Capture the cell that displays the provided text and extract its [X, Y] central coordinate. 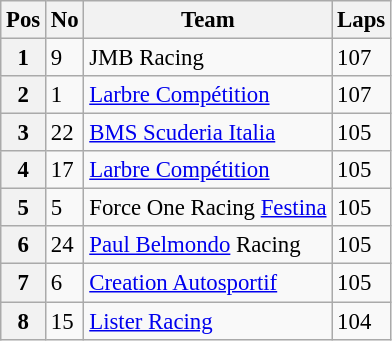
9 [65, 58]
Pos [24, 20]
104 [362, 321]
24 [65, 245]
2 [24, 95]
JMB Racing [208, 58]
3 [24, 133]
Lister Racing [208, 321]
17 [65, 170]
Force One Racing Festina [208, 208]
No [65, 20]
22 [65, 133]
4 [24, 170]
Creation Autosportif [208, 283]
Paul Belmondo Racing [208, 245]
7 [24, 283]
15 [65, 321]
8 [24, 321]
Laps [362, 20]
Team [208, 20]
BMS Scuderia Italia [208, 133]
